Locate the cell with the specified text and output its (X, Y) center coordinate. 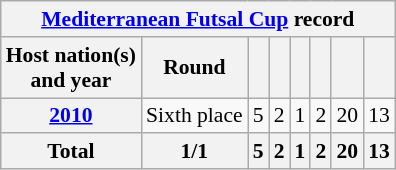
Round (194, 68)
Mediterranean Futsal Cup record (198, 19)
1/1 (194, 152)
Host nation(s)and year (71, 68)
Sixth place (194, 116)
Total (71, 152)
2010 (71, 116)
